Find where the given text appears and provide that cell's center as (x, y) coordinate. 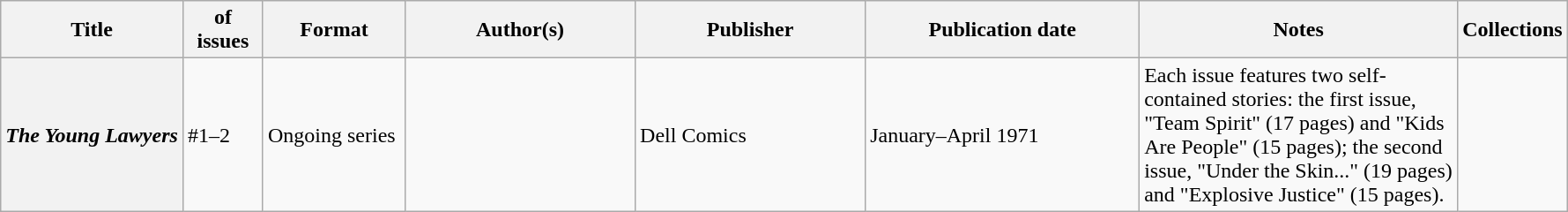
Author(s) (520, 30)
The Young Lawyers (92, 134)
Notes (1299, 30)
Publication date (1003, 30)
of issues (222, 30)
Ongoing series (333, 134)
Title (92, 30)
Publisher (751, 30)
Dell Comics (751, 134)
Format (333, 30)
Collections (1512, 30)
January–April 1971 (1003, 134)
#1–2 (222, 134)
